Locate the cell with the specified text and output its [X, Y] center coordinate. 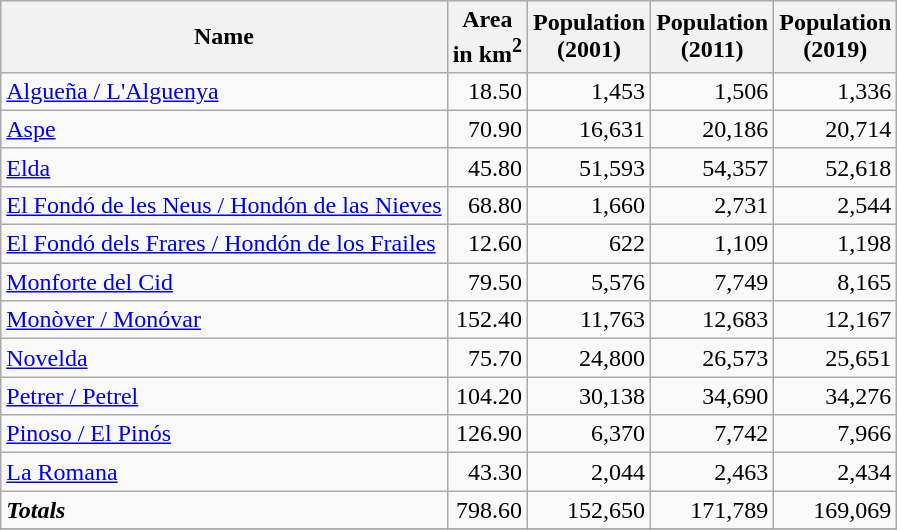
43.30 [487, 472]
11,763 [590, 320]
2,434 [836, 472]
30,138 [590, 396]
622 [590, 244]
2,463 [712, 472]
Petrer / Petrel [224, 396]
2,544 [836, 205]
1,109 [712, 244]
1,198 [836, 244]
Population(2011) [712, 37]
51,593 [590, 167]
20,186 [712, 129]
Population(2019) [836, 37]
54,357 [712, 167]
1,336 [836, 91]
Elda [224, 167]
34,690 [712, 396]
Monòver / Monóvar [224, 320]
7,966 [836, 434]
169,069 [836, 510]
20,714 [836, 129]
79.50 [487, 282]
26,573 [712, 358]
16,631 [590, 129]
Areain km2 [487, 37]
Monforte del Cid [224, 282]
8,165 [836, 282]
Name [224, 37]
12,683 [712, 320]
12.60 [487, 244]
171,789 [712, 510]
104.20 [487, 396]
152,650 [590, 510]
2,731 [712, 205]
Pinoso / El Pinós [224, 434]
2,044 [590, 472]
6,370 [590, 434]
Aspe [224, 129]
25,651 [836, 358]
Algueña / L'Alguenya [224, 91]
7,742 [712, 434]
Novelda [224, 358]
12,167 [836, 320]
Population(2001) [590, 37]
798.60 [487, 510]
1,453 [590, 91]
24,800 [590, 358]
Totals [224, 510]
75.70 [487, 358]
5,576 [590, 282]
126.90 [487, 434]
1,506 [712, 91]
El Fondó dels Frares / Hondón de los Frailes [224, 244]
7,749 [712, 282]
El Fondó de les Neus / Hondón de las Nieves [224, 205]
68.80 [487, 205]
18.50 [487, 91]
152.40 [487, 320]
45.80 [487, 167]
34,276 [836, 396]
1,660 [590, 205]
La Romana [224, 472]
52,618 [836, 167]
70.90 [487, 129]
